Return the [x, y] coordinate for the center point of the cell that contains the specified text.  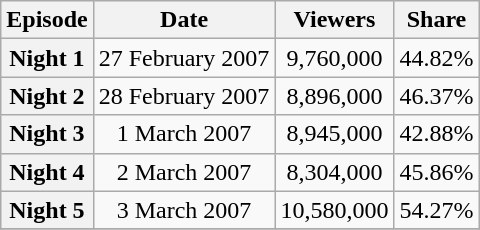
46.37% [436, 96]
Night 2 [47, 96]
Share [436, 20]
27 February 2007 [184, 58]
10,580,000 [334, 210]
Night 5 [47, 210]
Night 1 [47, 58]
28 February 2007 [184, 96]
Night 3 [47, 134]
44.82% [436, 58]
Night 4 [47, 172]
8,896,000 [334, 96]
Date [184, 20]
3 March 2007 [184, 210]
Episode [47, 20]
9,760,000 [334, 58]
8,945,000 [334, 134]
Viewers [334, 20]
54.27% [436, 210]
45.86% [436, 172]
42.88% [436, 134]
2 March 2007 [184, 172]
1 March 2007 [184, 134]
8,304,000 [334, 172]
